Determine the [X, Y] coordinate at the center of the cell enclosing the given text.  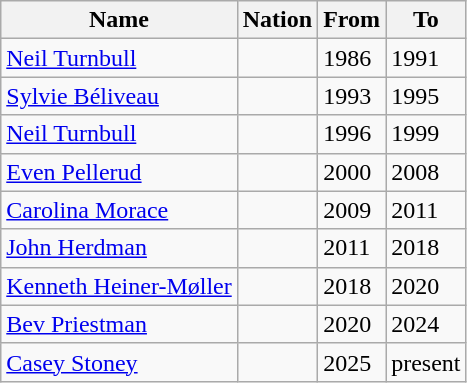
2009 [352, 210]
Nation [277, 20]
Even Pellerud [120, 172]
1986 [352, 58]
Carolina Morace [120, 210]
2008 [426, 172]
Name [120, 20]
From [352, 20]
1993 [352, 96]
Bev Priestman [120, 324]
1995 [426, 96]
Kenneth Heiner-Møller [120, 286]
To [426, 20]
present [426, 362]
1996 [352, 134]
2025 [352, 362]
2000 [352, 172]
1991 [426, 58]
Casey Stoney [120, 362]
John Herdman [120, 248]
Sylvie Béliveau [120, 96]
2024 [426, 324]
1999 [426, 134]
